Provide the (x, y) coordinate of the cell's center where the given text is located.  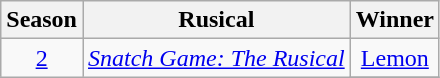
Snatch Game: The Rusical (216, 58)
Rusical (216, 20)
Season (42, 20)
Winner (394, 20)
2 (42, 58)
Lemon (394, 58)
